Identify which cell holds the provided text, then report its [X, Y] central coordinate. 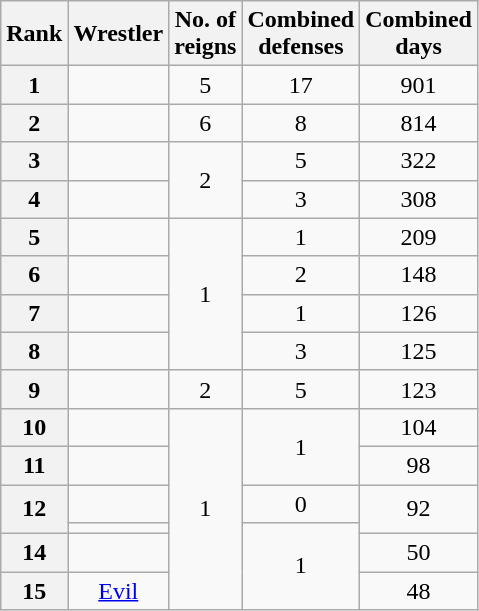
50 [419, 553]
123 [419, 389]
No. ofreigns [206, 34]
Evil [118, 591]
0 [301, 503]
Rank [34, 34]
92 [419, 508]
209 [419, 237]
17 [301, 85]
104 [419, 427]
814 [419, 123]
4 [34, 199]
11 [34, 465]
48 [419, 591]
9 [34, 389]
12 [34, 508]
7 [34, 313]
308 [419, 199]
901 [419, 85]
125 [419, 351]
Combineddays [419, 34]
15 [34, 591]
10 [34, 427]
98 [419, 465]
Wrestler [118, 34]
322 [419, 161]
126 [419, 313]
148 [419, 275]
14 [34, 553]
Combineddefenses [301, 34]
